Output the [X, Y] coordinate of the center of the cell containing the given text.  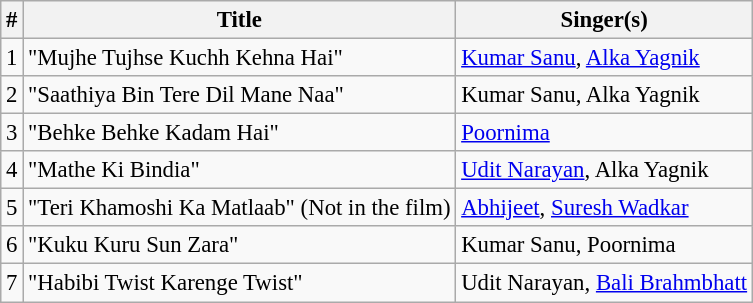
Singer(s) [604, 20]
2 [12, 95]
Udit Narayan, Alka Yagnik [604, 170]
"Mathe Ki Bindia" [240, 170]
Poornima [604, 133]
"Saathiya Bin Tere Dil Mane Naa" [240, 95]
"Mujhe Tujhse Kuchh Kehna Hai" [240, 58]
3 [12, 133]
"Habibi Twist Karenge Twist" [240, 283]
7 [12, 283]
Kumar Sanu, Poornima [604, 245]
4 [12, 170]
5 [12, 208]
# [12, 20]
"Behke Behke Kadam Hai" [240, 133]
1 [12, 58]
6 [12, 245]
Title [240, 20]
"Teri Khamoshi Ka Matlaab" (Not in the film) [240, 208]
Udit Narayan, Bali Brahmbhatt [604, 283]
"Kuku Kuru Sun Zara" [240, 245]
Abhijeet, Suresh Wadkar [604, 208]
